Find where the given text appears and provide that cell's center as [x, y] coordinate. 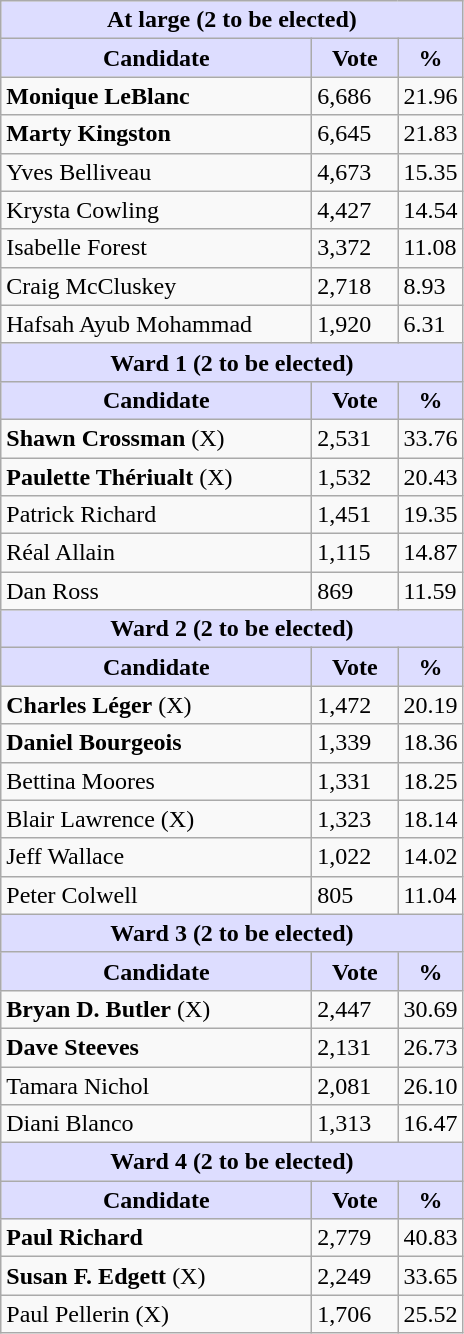
1,313 [355, 1124]
3,372 [355, 248]
6,686 [355, 96]
Hafsah Ayub Mohammad [156, 324]
Ward 2 (2 to be elected) [232, 629]
1,115 [355, 553]
2,779 [355, 1238]
33.65 [430, 1276]
Blair Lawrence (X) [156, 819]
Bryan D. Butler (X) [156, 1009]
Paul Richard [156, 1238]
21.83 [430, 134]
Monique LeBlanc [156, 96]
Ward 3 (2 to be elected) [232, 933]
Shawn Crossman (X) [156, 438]
21.96 [430, 96]
6,645 [355, 134]
20.19 [430, 705]
6.31 [430, 324]
1,706 [355, 1314]
18.36 [430, 743]
Paulette Thériualt (X) [156, 477]
14.54 [430, 210]
26.10 [430, 1085]
805 [355, 895]
11.59 [430, 591]
1,331 [355, 781]
14.02 [430, 857]
8.93 [430, 286]
Craig McCluskey [156, 286]
2,447 [355, 1009]
Daniel Bourgeois [156, 743]
14.87 [430, 553]
33.76 [430, 438]
40.83 [430, 1238]
Marty Kingston [156, 134]
1,472 [355, 705]
16.47 [430, 1124]
1,323 [355, 819]
869 [355, 591]
2,531 [355, 438]
1,339 [355, 743]
Patrick Richard [156, 515]
1,532 [355, 477]
25.52 [430, 1314]
Bettina Moores [156, 781]
Jeff Wallace [156, 857]
20.43 [430, 477]
18.14 [430, 819]
Dan Ross [156, 591]
4,427 [355, 210]
2,131 [355, 1047]
2,718 [355, 286]
Yves Belliveau [156, 172]
15.35 [430, 172]
26.73 [430, 1047]
2,249 [355, 1276]
At large (2 to be elected) [232, 20]
Ward 1 (2 to be elected) [232, 362]
11.04 [430, 895]
1,022 [355, 857]
Dave Steeves [156, 1047]
Diani Blanco [156, 1124]
Ward 4 (2 to be elected) [232, 1162]
19.35 [430, 515]
18.25 [430, 781]
Susan F. Edgett (X) [156, 1276]
1,451 [355, 515]
Tamara Nichol [156, 1085]
Peter Colwell [156, 895]
11.08 [430, 248]
30.69 [430, 1009]
4,673 [355, 172]
Paul Pellerin (X) [156, 1314]
1,920 [355, 324]
Isabelle Forest [156, 248]
Krysta Cowling [156, 210]
Réal Allain [156, 553]
2,081 [355, 1085]
Charles Léger (X) [156, 705]
